For the text-containing cell, return its midpoint in (x, y) coordinate format. 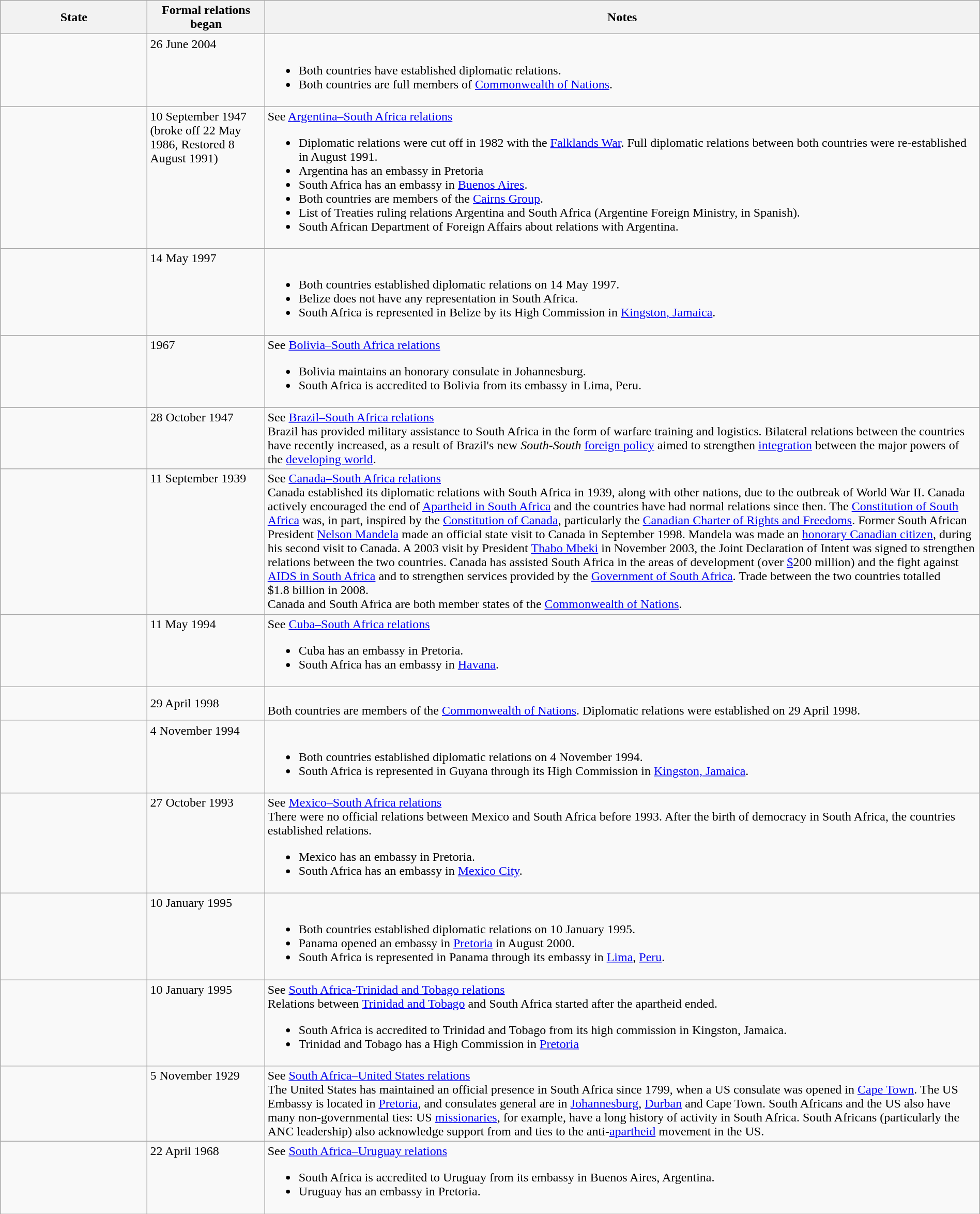
Both countries are members of the Commonwealth of Nations. Diplomatic relations were established on 29 April 1998. (622, 703)
5 November 1929 (206, 1104)
22 April 1968 (206, 1178)
11 May 1994 (206, 650)
10 September 1947 (broke off 22 May 1986, Restored 8 August 1991) (206, 178)
Notes (622, 18)
State (74, 18)
Both countries have established diplomatic relations.Both countries are full members of Commonwealth of Nations. (622, 70)
29 April 1998 (206, 703)
26 June 2004 (206, 70)
11 September 1939 (206, 542)
4 November 1994 (206, 756)
See Cuba–South Africa relationsCuba has an embassy in Pretoria.South Africa has an embassy in Havana. (622, 650)
14 May 1997 (206, 292)
1967 (206, 371)
27 October 1993 (206, 843)
28 October 1947 (206, 438)
Formal relations began (206, 18)
